Find where the given text appears and provide that cell's center as (X, Y) coordinate. 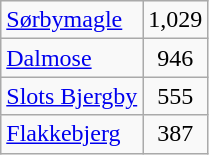
Sørbymagle (72, 20)
946 (176, 58)
1,029 (176, 20)
387 (176, 134)
Slots Bjergby (72, 96)
555 (176, 96)
Dalmose (72, 58)
Flakkebjerg (72, 134)
